Return the [X, Y] coordinate for the center point of the cell that contains the specified text.  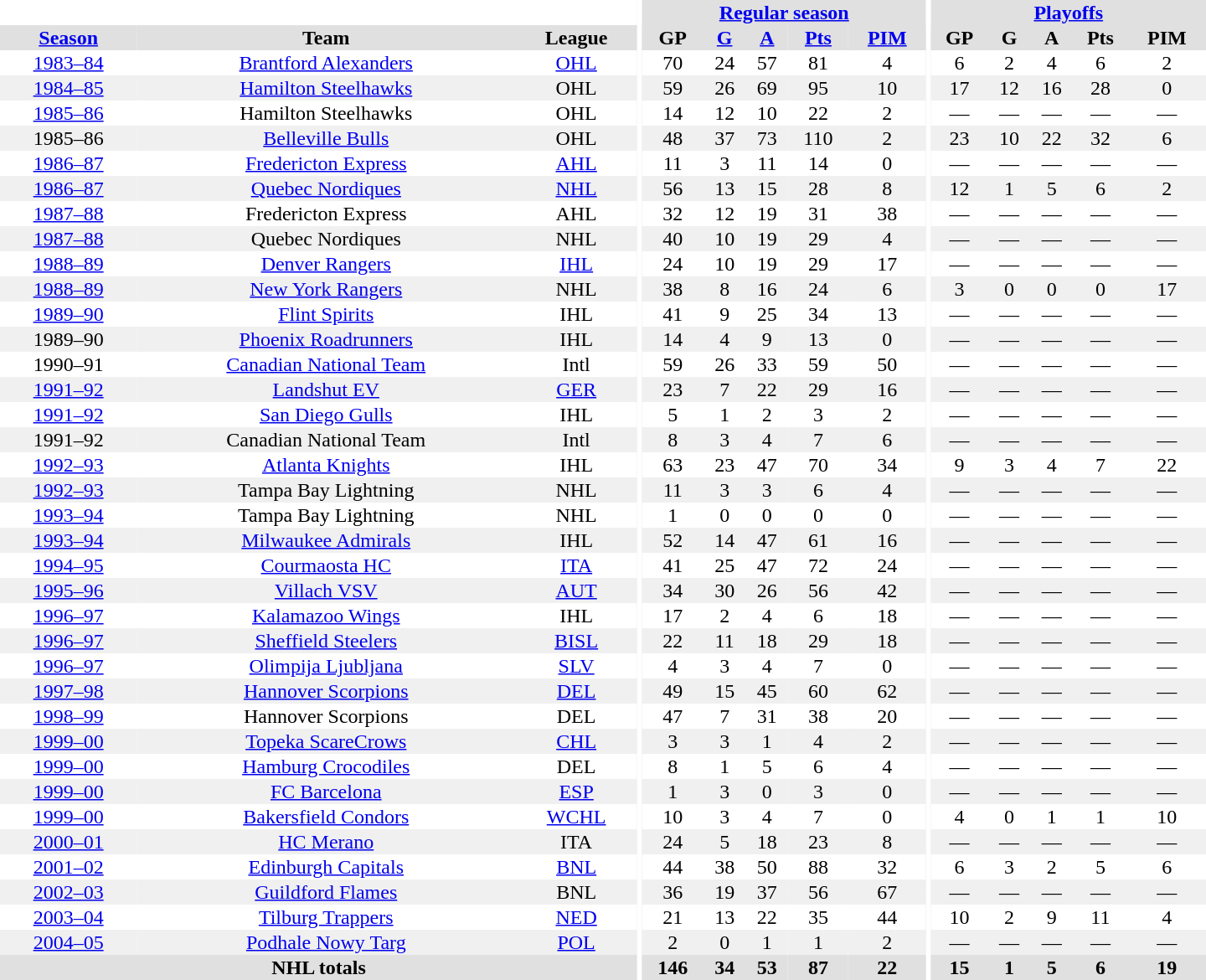
Belleville Bulls [326, 138]
2003–04 [69, 917]
Season [69, 38]
CHL [576, 741]
NED [576, 917]
Team [326, 38]
New York Rangers [326, 289]
40 [673, 239]
63 [673, 465]
2000–01 [69, 842]
60 [818, 691]
Hamburg Crocodiles [326, 766]
110 [818, 138]
1990–91 [69, 364]
49 [673, 691]
1998–99 [69, 716]
20 [888, 716]
Tilburg Trappers [326, 917]
45 [767, 691]
Podhale Nowy Targ [326, 942]
2002–03 [69, 892]
1983–84 [69, 63]
GER [576, 389]
42 [888, 591]
81 [818, 63]
Denver Rangers [326, 264]
Guildford Flames [326, 892]
1994–95 [69, 565]
WCHL [576, 817]
FC Barcelona [326, 792]
87 [818, 967]
95 [818, 88]
21 [673, 917]
62 [888, 691]
52 [673, 540]
Sheffield Steelers [326, 641]
BISL [576, 641]
HC Merano [326, 842]
2004–05 [69, 942]
Bakersfield Condors [326, 817]
Villach VSV [326, 591]
SLV [576, 666]
Olimpija Ljubljana [326, 666]
73 [767, 138]
Brantford Alexanders [326, 63]
67 [888, 892]
Phoenix Roadrunners [326, 339]
POL [576, 942]
Kalamazoo Wings [326, 616]
48 [673, 138]
Courmaosta HC [326, 565]
35 [818, 917]
57 [767, 63]
2001–02 [69, 867]
1995–96 [69, 591]
36 [673, 892]
League [576, 38]
61 [818, 540]
AUT [576, 591]
33 [767, 364]
ESP [576, 792]
NHL totals [318, 967]
53 [767, 967]
88 [818, 867]
69 [767, 88]
Flint Spirits [326, 314]
Milwaukee Admirals [326, 540]
Playoffs [1069, 13]
72 [818, 565]
Topeka ScareCrows [326, 741]
Regular season [784, 13]
Edinburgh Capitals [326, 867]
1997–98 [69, 691]
1984–85 [69, 88]
146 [673, 967]
30 [725, 591]
Atlanta Knights [326, 465]
San Diego Gulls [326, 415]
Landshut EV [326, 389]
